Pinpoint the cell where the given text exists, returning its (X, Y) midpoint coordinate. 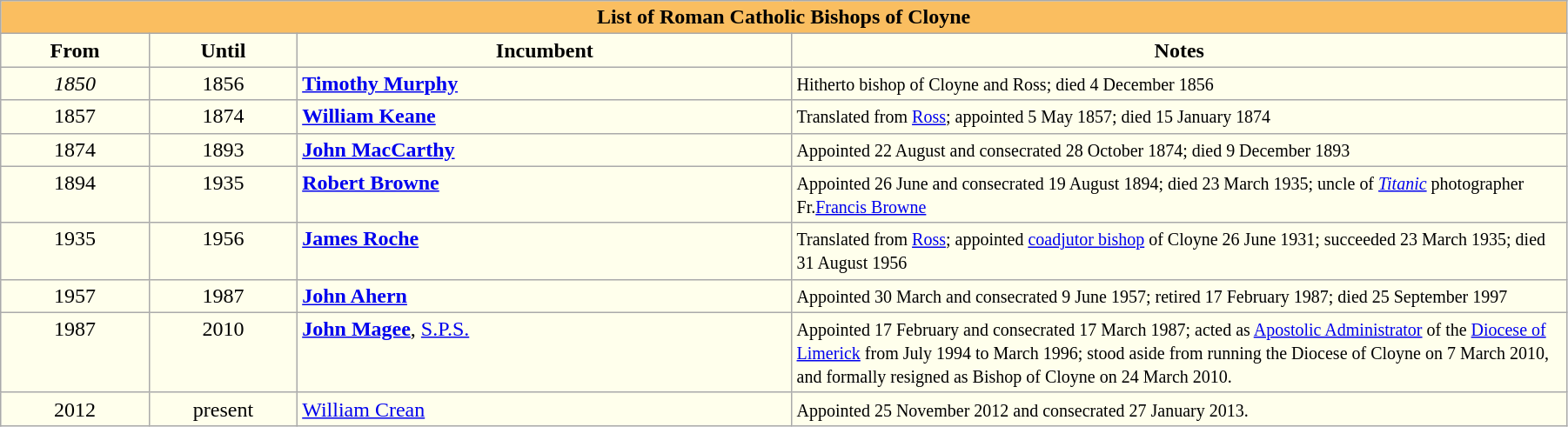
2010 (223, 352)
1957 (75, 296)
William Keane (545, 117)
1856 (223, 83)
Notes (1179, 50)
Timothy Murphy (545, 83)
Appointed 25 November 2012 and consecrated 27 January 2013. (1179, 409)
present (223, 409)
John MacCarthy (545, 150)
From (75, 50)
Translated from Ross; appointed coadjutor bishop of Cloyne 26 June 1931; succeeded 23 March 1935; died 31 August 1956 (1179, 250)
Appointed 22 August and consecrated 28 October 1874; died 9 December 1893 (1179, 150)
Incumbent (545, 50)
1956 (223, 250)
Until (223, 50)
Appointed 30 March and consecrated 9 June 1957; retired 17 February 1987; died 25 September 1997 (1179, 296)
John Magee, S.P.S. (545, 352)
Appointed 26 June and consecrated 19 August 1894; died 23 March 1935; uncle of Titanic photographer Fr.Francis Browne (1179, 195)
James Roche (545, 250)
William Crean (545, 409)
Translated from Ross; appointed 5 May 1857; died 15 January 1874 (1179, 117)
Hitherto bishop of Cloyne and Ross; died 4 December 1856 (1179, 83)
2012 (75, 409)
Robert Browne (545, 195)
John Ahern (545, 296)
1894 (75, 195)
1857 (75, 117)
1893 (223, 150)
List of Roman Catholic Bishops of Cloyne (784, 17)
1850 (75, 83)
